For the text-containing cell, return its midpoint in (X, Y) coordinate format. 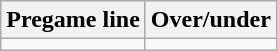
Over/under (210, 20)
Pregame line (74, 20)
